Provide the [X, Y] coordinate of the cell's center where the given text is located.  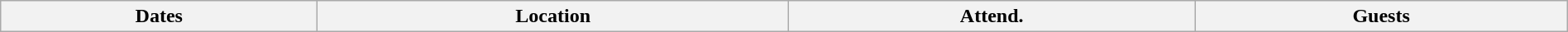
Location [553, 16]
Dates [159, 16]
Guests [1381, 16]
Attend. [992, 16]
